Provide the [X, Y] coordinate of the cell's center where the given text is located.  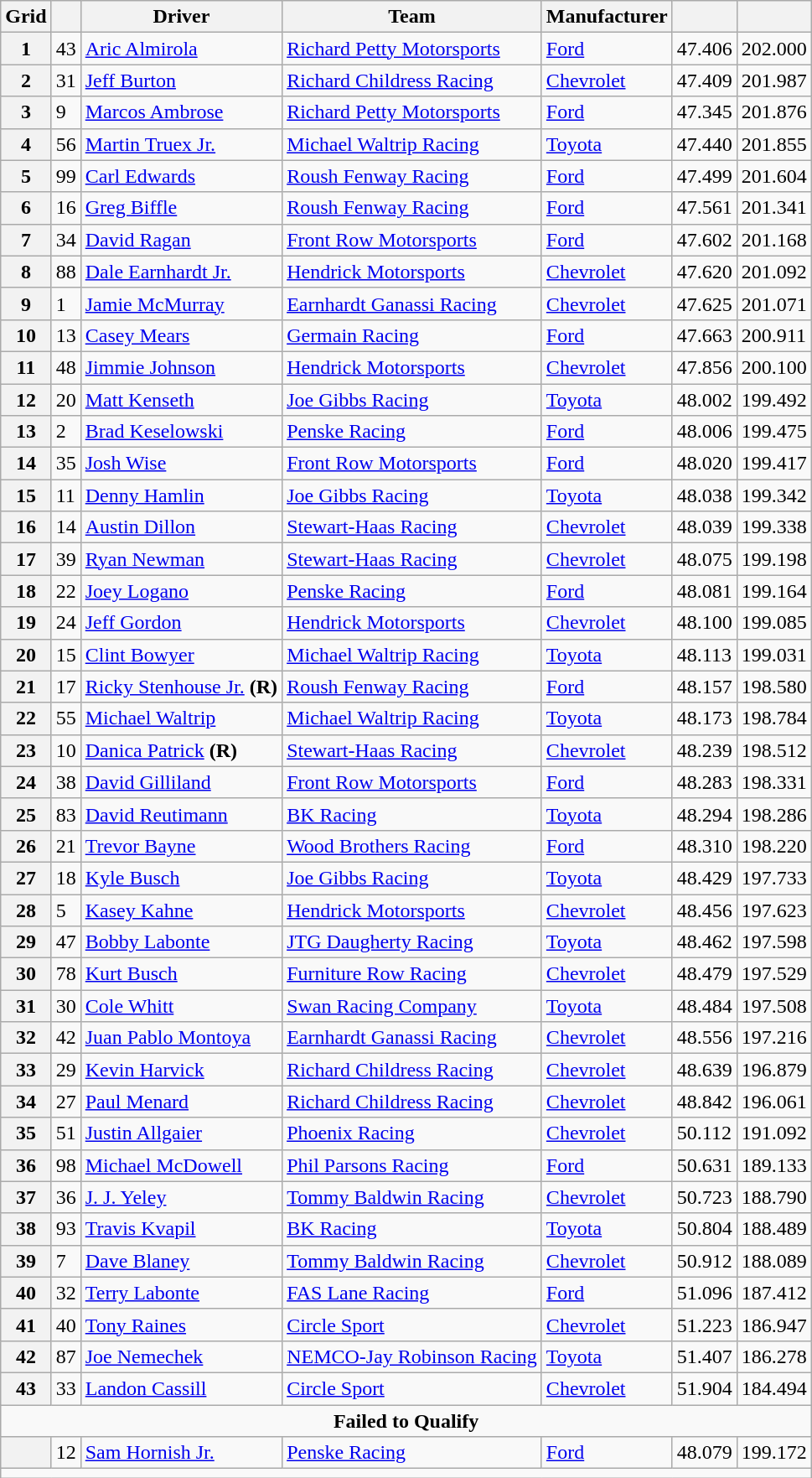
48.002 [704, 400]
47.663 [704, 335]
188.089 [774, 1261]
48.479 [704, 974]
48.639 [704, 1070]
197.216 [774, 1038]
198.286 [774, 814]
83 [65, 814]
48.075 [704, 559]
Grid [26, 17]
188.489 [774, 1229]
48.006 [704, 432]
Juan Pablo Montoya [181, 1038]
47.625 [704, 303]
Ryan Newman [181, 559]
186.947 [774, 1325]
Brad Keselowski [181, 432]
Austin Dillon [181, 527]
197.529 [774, 974]
48.294 [704, 814]
48.310 [704, 846]
199.338 [774, 527]
Terry Labonte [181, 1293]
198.512 [774, 750]
199.164 [774, 591]
201.071 [774, 303]
4 [26, 144]
201.987 [774, 80]
199.417 [774, 464]
201.168 [774, 240]
48.173 [704, 718]
199.172 [774, 1453]
Wood Brothers Racing [412, 846]
48.113 [704, 655]
J. J. Yeley [181, 1197]
99 [65, 176]
Manufacturer [607, 17]
Failed to Qualify [406, 1421]
48.100 [704, 623]
201.876 [774, 112]
199.342 [774, 495]
Carl Edwards [181, 176]
199.492 [774, 400]
Team [412, 17]
191.092 [774, 1133]
Justin Allgaier [181, 1133]
199.085 [774, 623]
201.092 [774, 272]
201.341 [774, 208]
48.239 [704, 750]
78 [65, 974]
55 [65, 718]
50.804 [704, 1229]
Paul Menard [181, 1102]
FAS Lane Racing [412, 1293]
David Ragan [181, 240]
93 [65, 1229]
Michael Waltrip [181, 718]
Clint Bowyer [181, 655]
26 [26, 846]
51.407 [704, 1356]
198.580 [774, 687]
50.631 [704, 1165]
48.079 [704, 1453]
Martin Truex Jr. [181, 144]
200.100 [774, 367]
47.856 [704, 367]
87 [65, 1356]
47.409 [704, 80]
198.331 [774, 782]
199.475 [774, 432]
202.000 [774, 49]
47.406 [704, 49]
201.855 [774, 144]
48.556 [704, 1038]
48.456 [704, 910]
Josh Wise [181, 464]
Ricky Stenhouse Jr. (R) [181, 687]
Kasey Kahne [181, 910]
Landon Cassill [181, 1388]
Kurt Busch [181, 974]
Casey Mears [181, 335]
48.081 [704, 591]
48 [65, 367]
48.020 [704, 464]
David Reutimann [181, 814]
JTG Daugherty Racing [412, 942]
47.561 [704, 208]
Driver [181, 17]
48.283 [704, 782]
Germain Racing [412, 335]
Aric Almirola [181, 49]
Danica Patrick (R) [181, 750]
197.598 [774, 942]
188.790 [774, 1197]
197.733 [774, 878]
Kevin Harvick [181, 1070]
98 [65, 1165]
Trevor Bayne [181, 846]
197.508 [774, 1006]
Joe Nemechek [181, 1356]
Sam Hornish Jr. [181, 1453]
189.133 [774, 1165]
25 [26, 814]
Tony Raines [181, 1325]
51.096 [704, 1293]
200.911 [774, 335]
Jeff Gordon [181, 623]
Dave Blaney [181, 1261]
197.623 [774, 910]
Jimmie Johnson [181, 367]
199.031 [774, 655]
47 [65, 942]
Kyle Busch [181, 878]
51.904 [704, 1388]
Travis Kvapil [181, 1229]
50.112 [704, 1133]
Dale Earnhardt Jr. [181, 272]
48.484 [704, 1006]
Cole Whitt [181, 1006]
28 [26, 910]
37 [26, 1197]
23 [26, 750]
48.039 [704, 527]
50.912 [704, 1261]
Swan Racing Company [412, 1006]
48.842 [704, 1102]
Matt Kenseth [181, 400]
196.061 [774, 1102]
186.278 [774, 1356]
Marcos Ambrose [181, 112]
41 [26, 1325]
48.462 [704, 942]
48.038 [704, 495]
88 [65, 272]
Furniture Row Racing [412, 974]
198.784 [774, 718]
Bobby Labonte [181, 942]
56 [65, 144]
201.604 [774, 176]
51.223 [704, 1325]
47.602 [704, 240]
Jeff Burton [181, 80]
48.429 [704, 878]
187.412 [774, 1293]
48.157 [704, 687]
3 [26, 112]
Phil Parsons Racing [412, 1165]
47.345 [704, 112]
8 [26, 272]
David Gilliland [181, 782]
Phoenix Racing [412, 1133]
199.198 [774, 559]
47.499 [704, 176]
51 [65, 1133]
Joey Logano [181, 591]
47.440 [704, 144]
Michael McDowell [181, 1165]
6 [26, 208]
NEMCO-Jay Robinson Racing [412, 1356]
184.494 [774, 1388]
198.220 [774, 846]
Greg Biffle [181, 208]
19 [26, 623]
Denny Hamlin [181, 495]
196.879 [774, 1070]
Jamie McMurray [181, 303]
50.723 [704, 1197]
47.620 [704, 272]
